Output the (x, y) coordinate of the center of the cell containing the given text.  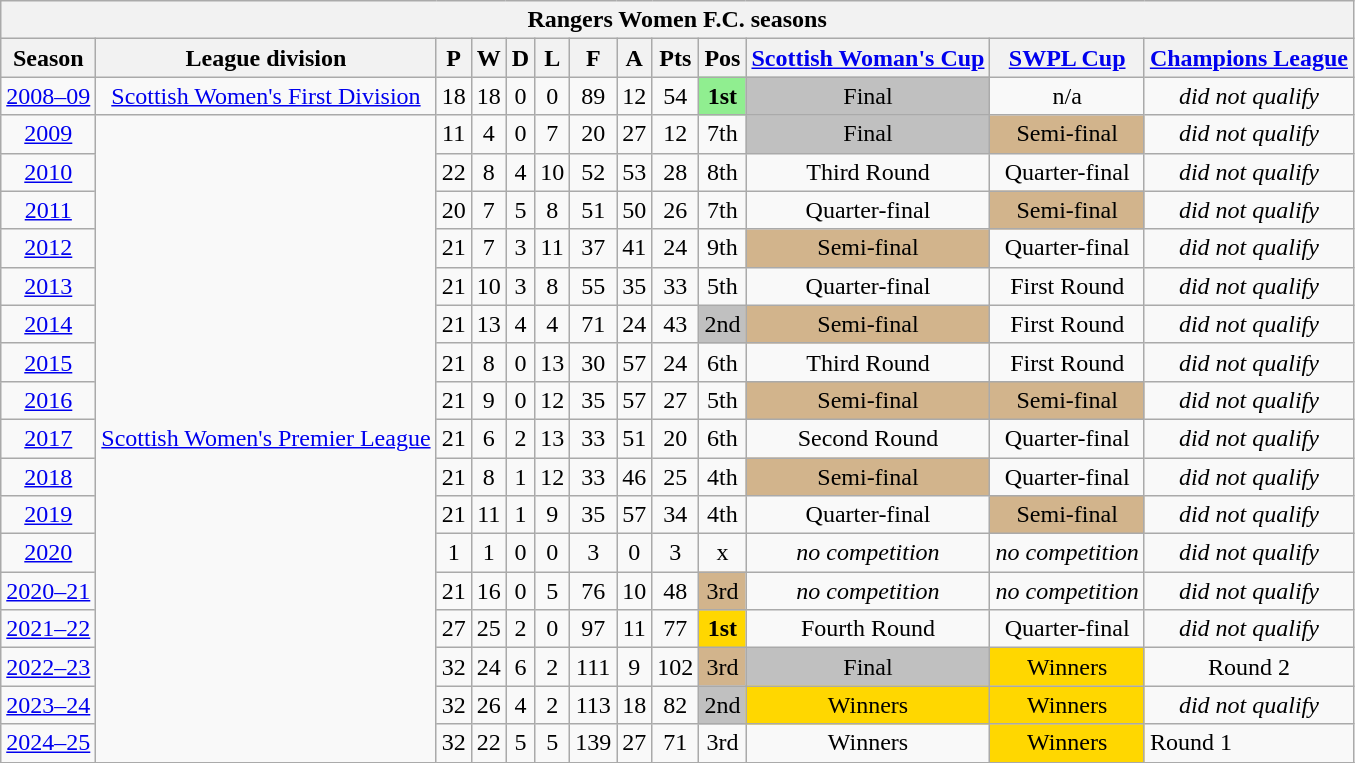
2014 (48, 324)
Pts (676, 58)
2009 (48, 134)
28 (676, 172)
A (634, 58)
30 (594, 362)
n/a (1067, 96)
2019 (48, 515)
55 (594, 286)
102 (676, 667)
2024–25 (48, 743)
Champions League (1248, 58)
53 (634, 172)
SWPL Cup (1067, 58)
41 (634, 248)
L (552, 58)
37 (594, 248)
Round 1 (1248, 743)
Fourth Round (868, 629)
D (520, 58)
2013 (48, 286)
52 (594, 172)
9th (722, 248)
League division (266, 58)
82 (676, 705)
Scottish Women's First Division (266, 96)
Rangers Women F.C. seasons (678, 20)
2008–09 (48, 96)
Season (48, 58)
111 (594, 667)
2020–21 (48, 591)
2015 (48, 362)
77 (676, 629)
50 (634, 210)
Scottish Woman's Cup (868, 58)
Pos (722, 58)
2016 (48, 400)
Scottish Women's Premier League (266, 438)
76 (594, 591)
97 (594, 629)
F (594, 58)
89 (594, 96)
Round 2 (1248, 667)
2021–22 (48, 629)
2011 (48, 210)
2017 (48, 438)
2012 (48, 248)
43 (676, 324)
2010 (48, 172)
2020 (48, 553)
34 (676, 515)
139 (594, 743)
2022–23 (48, 667)
W (488, 58)
54 (676, 96)
Second Round (868, 438)
8th (722, 172)
P (454, 58)
46 (634, 477)
48 (676, 591)
x (722, 553)
2023–24 (48, 705)
113 (594, 705)
2018 (48, 477)
16 (488, 591)
